Output the [x, y] coordinate of the center of the cell containing the given text.  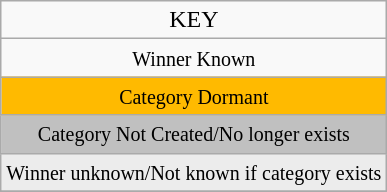
Category Not Created/No longer exists [194, 134]
Winner unknown/Not known if category exists [194, 172]
KEY [194, 20]
Category Dormant [194, 96]
Winner Known [194, 58]
